Locate the cell with the specified text and output its (X, Y) center coordinate. 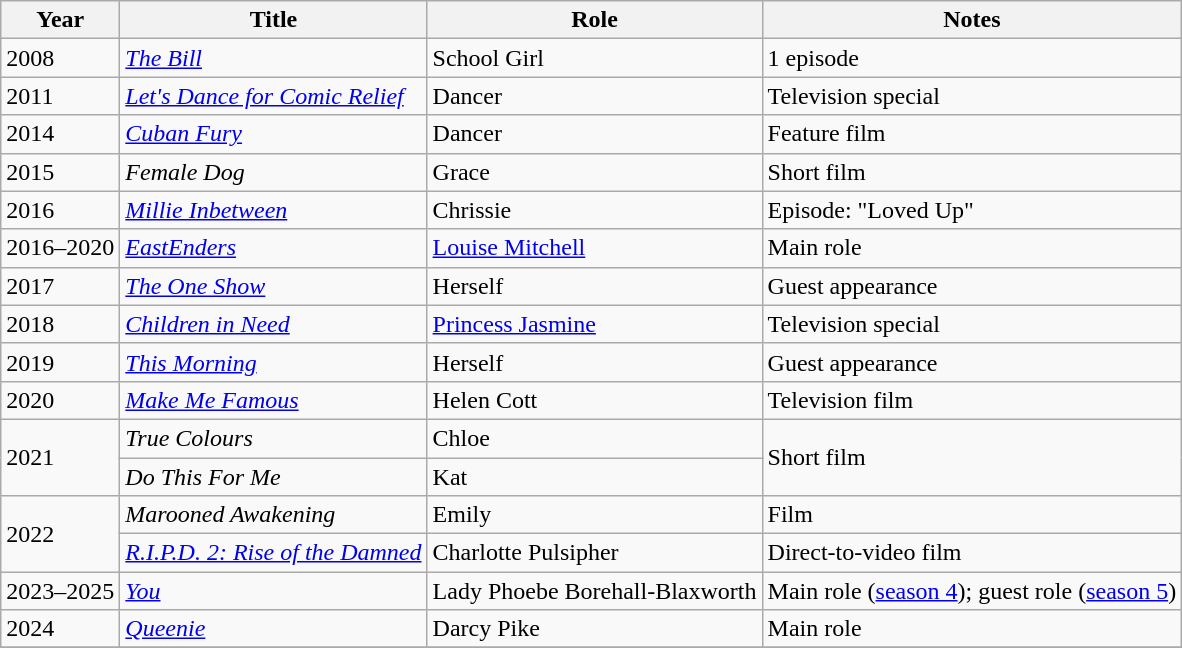
2014 (60, 134)
Feature film (972, 134)
2011 (60, 96)
Notes (972, 20)
Female Dog (274, 172)
Charlotte Pulsipher (594, 553)
The Bill (274, 58)
Millie Inbetween (274, 210)
Helen Cott (594, 400)
True Colours (274, 438)
Queenie (274, 629)
Emily (594, 515)
Darcy Pike (594, 629)
2023–2025 (60, 591)
2019 (60, 362)
2021 (60, 457)
2022 (60, 534)
Kat (594, 477)
2024 (60, 629)
School Girl (594, 58)
You (274, 591)
This Morning (274, 362)
The One Show (274, 286)
Cuban Fury (274, 134)
Make Me Famous (274, 400)
Episode: "Loved Up" (972, 210)
Chloe (594, 438)
Film (972, 515)
Marooned Awakening (274, 515)
Let's Dance for Comic Relief (274, 96)
EastEnders (274, 248)
Louise Mitchell (594, 248)
Television film (972, 400)
Role (594, 20)
2016 (60, 210)
2016–2020 (60, 248)
2015 (60, 172)
Year (60, 20)
Main role (season 4); guest role (season 5) (972, 591)
Do This For Me (274, 477)
1 episode (972, 58)
2020 (60, 400)
2017 (60, 286)
2018 (60, 324)
Princess Jasmine (594, 324)
Chrissie (594, 210)
R.I.P.D. 2: Rise of the Damned (274, 553)
2008 (60, 58)
Title (274, 20)
Children in Need (274, 324)
Grace (594, 172)
Lady Phoebe Borehall-Blaxworth (594, 591)
Direct-to-video film (972, 553)
